Scan for the cell matching the given text and deliver its [X, Y] coordinate at center. 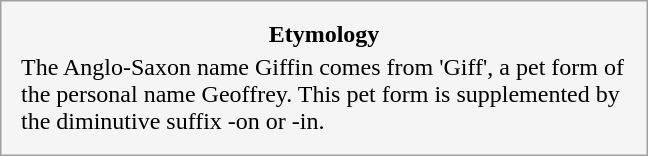
Etymology [324, 35]
